Return (X, Y) of the center of cell containing provided text 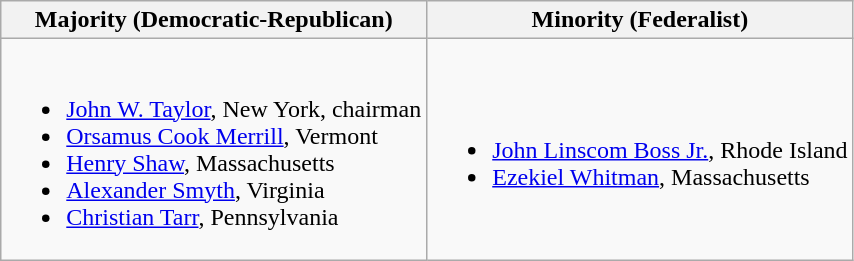
Majority (Democratic-Republican) (214, 20)
John Linscom Boss Jr., Rhode IslandEzekiel Whitman, Massachusetts (640, 150)
John W. Taylor, New York, chairmanOrsamus Cook Merrill, VermontHenry Shaw, MassachusettsAlexander Smyth, VirginiaChristian Tarr, Pennsylvania (214, 150)
Minority (Federalist) (640, 20)
